Provide the [x, y] coordinate of the cell's center where the given text is located.  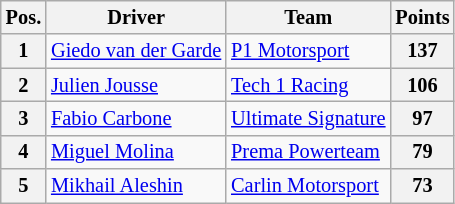
Miguel Molina [136, 152]
3 [24, 118]
2 [24, 85]
Points [422, 17]
5 [24, 186]
Carlin Motorsport [308, 186]
Tech 1 Racing [308, 85]
106 [422, 85]
Giedo van der Garde [136, 51]
137 [422, 51]
Pos. [24, 17]
Mikhail Aleshin [136, 186]
P1 Motorsport [308, 51]
Julien Jousse [136, 85]
Ultimate Signature [308, 118]
4 [24, 152]
73 [422, 186]
Prema Powerteam [308, 152]
Team [308, 17]
97 [422, 118]
1 [24, 51]
Driver [136, 17]
Fabio Carbone [136, 118]
79 [422, 152]
